Extract the [x, y] coordinate from the center of the cell holding the provided text.  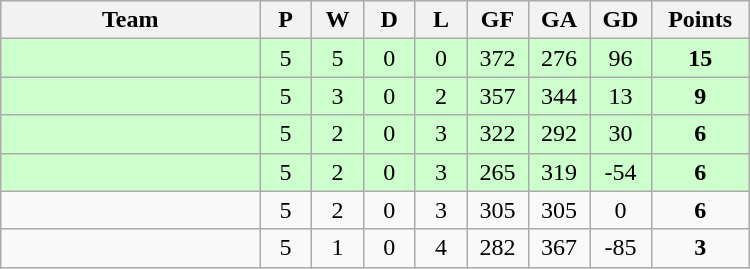
L [441, 20]
276 [558, 58]
15 [700, 58]
GA [558, 20]
30 [620, 134]
Team [130, 20]
322 [498, 134]
D [389, 20]
13 [620, 96]
9 [700, 96]
367 [558, 248]
265 [498, 172]
357 [498, 96]
GD [620, 20]
1 [338, 248]
W [338, 20]
344 [558, 96]
292 [558, 134]
-85 [620, 248]
P [286, 20]
4 [441, 248]
Points [700, 20]
372 [498, 58]
-54 [620, 172]
96 [620, 58]
GF [498, 20]
319 [558, 172]
282 [498, 248]
